Scan for the cell matching the given text and deliver its (x, y) coordinate at center. 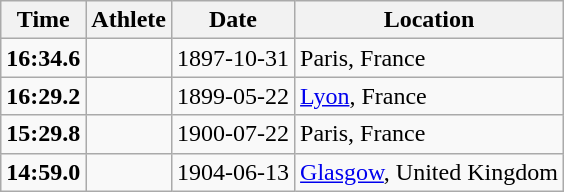
15:29.8 (44, 134)
Date (234, 20)
1904-06-13 (234, 172)
Glasgow, United Kingdom (430, 172)
Location (430, 20)
1897-10-31 (234, 58)
1899-05-22 (234, 96)
1900-07-22 (234, 134)
Time (44, 20)
16:34.6 (44, 58)
Athlete (129, 20)
14:59.0 (44, 172)
16:29.2 (44, 96)
Lyon, France (430, 96)
